Return [X, Y] of the center of cell containing provided text 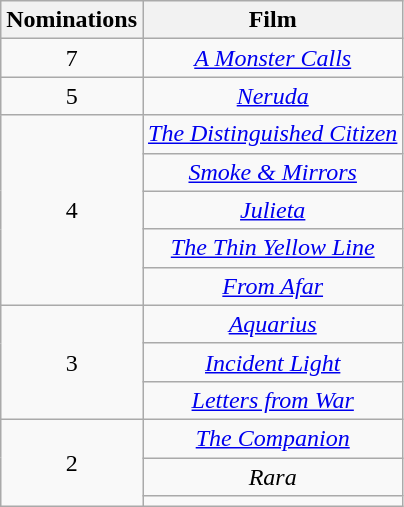
A Monster Calls [272, 58]
Incident Light [272, 362]
Julieta [272, 210]
The Distinguished Citizen [272, 134]
3 [72, 362]
The Companion [272, 438]
From Afar [272, 286]
Letters from War [272, 400]
Neruda [272, 96]
5 [72, 96]
The Thin Yellow Line [272, 248]
4 [72, 210]
Rara [272, 477]
7 [72, 58]
Aquarius [272, 324]
Nominations [72, 20]
2 [72, 462]
Film [272, 20]
Smoke & Mirrors [272, 172]
